Return the (x, y) coordinate for the center point of the cell that contains the specified text.  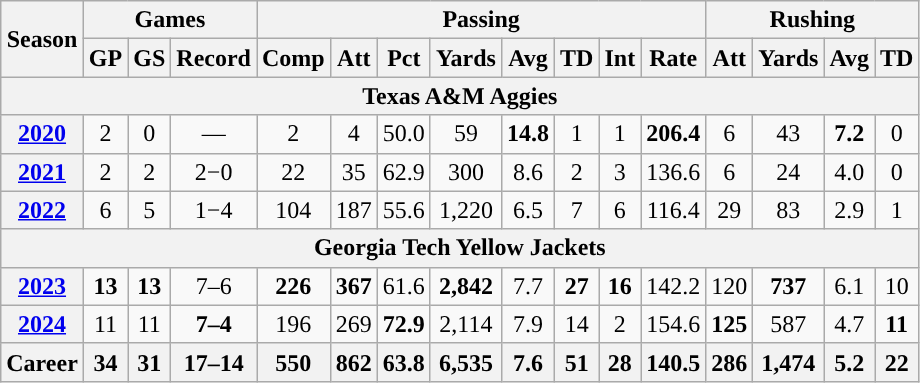
Rate (674, 58)
83 (788, 210)
737 (788, 286)
5.2 (850, 362)
14.8 (528, 134)
7.7 (528, 286)
367 (354, 286)
29 (730, 210)
136.6 (674, 172)
7–4 (214, 324)
Passing (480, 20)
59 (466, 134)
2020 (42, 134)
43 (788, 134)
2021 (42, 172)
61.6 (404, 286)
3 (620, 172)
226 (293, 286)
Georgia Tech Yellow Jackets (460, 248)
1,474 (788, 362)
4.0 (850, 172)
8.6 (528, 172)
51 (577, 362)
2,842 (466, 286)
72.9 (404, 324)
587 (788, 324)
7.6 (528, 362)
1,220 (466, 210)
55.6 (404, 210)
2024 (42, 324)
Int (620, 58)
125 (730, 324)
24 (788, 172)
550 (293, 362)
— (214, 134)
196 (293, 324)
7.9 (528, 324)
Games (170, 20)
Record (214, 58)
16 (620, 286)
10 (896, 286)
862 (354, 362)
27 (577, 286)
4.7 (850, 324)
286 (730, 362)
63.8 (404, 362)
34 (105, 362)
2,114 (466, 324)
2.9 (850, 210)
206.4 (674, 134)
300 (466, 172)
GS (150, 58)
1−4 (214, 210)
6.1 (850, 286)
GP (105, 58)
50.0 (404, 134)
17–14 (214, 362)
5 (150, 210)
140.5 (674, 362)
2023 (42, 286)
6,535 (466, 362)
28 (620, 362)
142.2 (674, 286)
6.5 (528, 210)
4 (354, 134)
Comp (293, 58)
2−0 (214, 172)
Career (42, 362)
Texas A&M Aggies (460, 96)
2022 (42, 210)
7.2 (850, 134)
104 (293, 210)
35 (354, 172)
Pct (404, 58)
7 (577, 210)
187 (354, 210)
Rushing (812, 20)
Season (42, 39)
154.6 (674, 324)
62.9 (404, 172)
31 (150, 362)
14 (577, 324)
269 (354, 324)
120 (730, 286)
7–6 (214, 286)
116.4 (674, 210)
